Search for the cell housing the specified text and yield its [x, y] center coordinate. 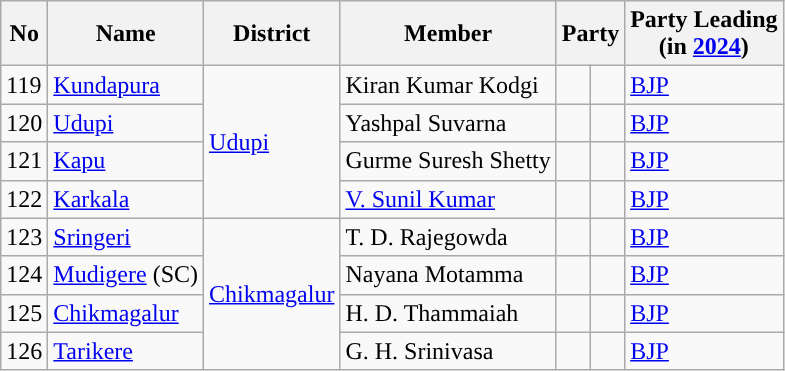
No [24, 34]
Mudigere (SC) [126, 275]
125 [24, 313]
121 [24, 161]
Gurme Suresh Shetty [448, 161]
Party Leading(in 2024) [704, 34]
Party [590, 34]
122 [24, 199]
Member [448, 34]
119 [24, 85]
Yashpal Suvarna [448, 123]
District [272, 34]
Karkala [126, 199]
T. D. Rajegowda [448, 237]
Sringeri [126, 237]
120 [24, 123]
124 [24, 275]
126 [24, 351]
123 [24, 237]
Kapu [126, 161]
G. H. Srinivasa [448, 351]
Kundapura [126, 85]
Name [126, 34]
Nayana Motamma [448, 275]
Tarikere [126, 351]
Kiran Kumar Kodgi [448, 85]
V. Sunil Kumar [448, 199]
H. D. Thammaiah [448, 313]
